Identify which cell holds the provided text, then report its (X, Y) central coordinate. 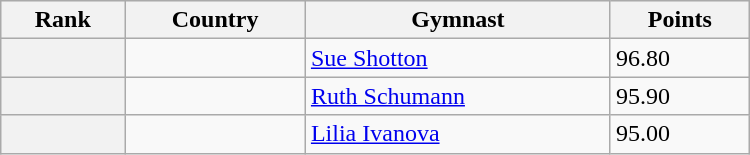
96.80 (680, 58)
Gymnast (458, 20)
Rank (63, 20)
95.90 (680, 96)
Country (216, 20)
95.00 (680, 134)
Ruth Schumann (458, 96)
Points (680, 20)
Lilia Ivanova (458, 134)
Sue Shotton (458, 58)
